Provide the (x, y) coordinate of the cell's center where the given text is located.  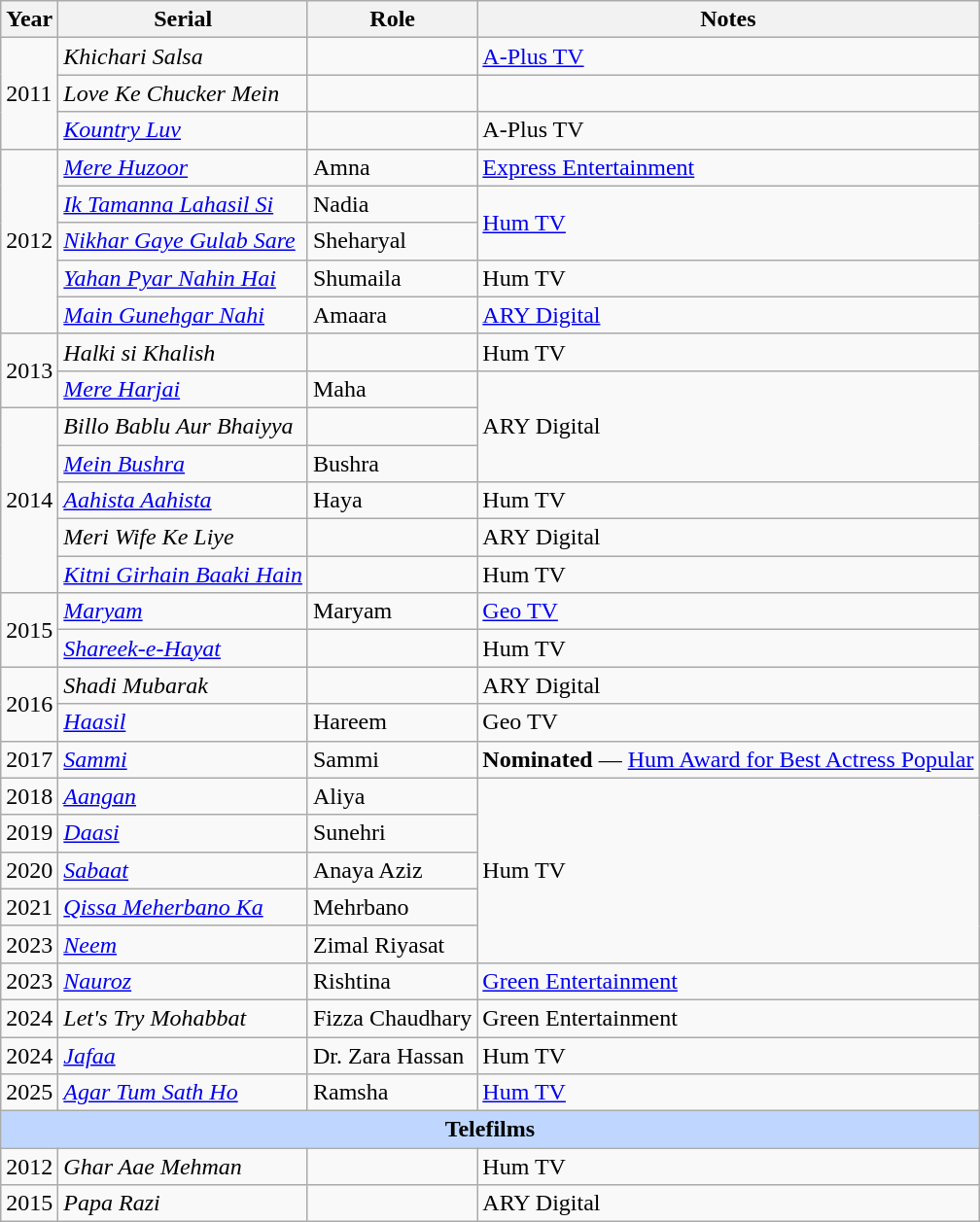
Billo Bablu Aur Bhaiyya (183, 426)
Shumaila (392, 278)
Papa Razi (183, 1204)
2025 (29, 1093)
Let's Try Mohabbat (183, 1018)
Nauroz (183, 981)
Maha (392, 389)
Role (392, 19)
Ramsha (392, 1093)
Nadia (392, 204)
Daasi (183, 833)
2013 (29, 370)
Serial (183, 19)
Hareem (392, 722)
Kountry Luv (183, 130)
2014 (29, 500)
Mere Harjai (183, 389)
Express Entertainment (728, 167)
2021 (29, 907)
Amna (392, 167)
Bushra (392, 464)
2018 (29, 796)
Khichari Salsa (183, 56)
2016 (29, 704)
Sunehri (392, 833)
Mein Bushra (183, 464)
Zimal Riyasat (392, 944)
Ik Tamanna Lahasil Si (183, 204)
2019 (29, 833)
Kitni Girhain Baaki Hain (183, 575)
Aliya (392, 796)
Amaara (392, 315)
Shadi Mubarak (183, 685)
2017 (29, 759)
Haasil (183, 722)
Agar Tum Sath Ho (183, 1093)
Qissa Meherbano Ka (183, 907)
Dr. Zara Hassan (392, 1055)
2011 (29, 93)
Shareek-e-Hayat (183, 648)
Jafaa (183, 1055)
Halki si Khalish (183, 352)
Sabaat (183, 870)
Nominated — Hum Award for Best Actress Popular (728, 759)
Aangan (183, 796)
Meri Wife Ke Liye (183, 538)
Fizza Chaudhary (392, 1018)
Main Gunehgar Nahi (183, 315)
Ghar Aae Mehman (183, 1167)
Year (29, 19)
Mehrbano (392, 907)
Mere Huzoor (183, 167)
Anaya Aziz (392, 870)
Nikhar Gaye Gulab Sare (183, 241)
Haya (392, 501)
Sheharyal (392, 241)
Rishtina (392, 981)
Telefilms (490, 1130)
Notes (728, 19)
Yahan Pyar Nahin Hai (183, 278)
2020 (29, 870)
Aahista Aahista (183, 501)
Neem (183, 944)
Love Ke Chucker Mein (183, 93)
